From the cell containing the given text, extract its center point as [x, y] coordinate. 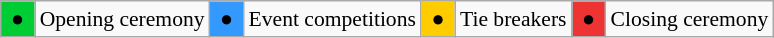
Closing ceremony [690, 19]
Event competitions [332, 19]
Tie breakers [514, 19]
Opening ceremony [122, 19]
